Return [x, y] of the center of cell containing provided text 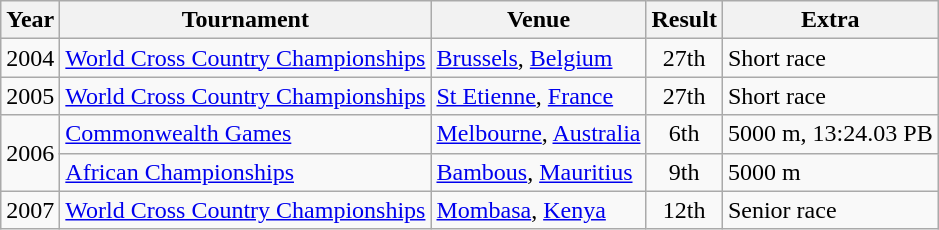
6th [684, 134]
St Etienne, France [538, 96]
12th [684, 210]
2006 [30, 153]
Result [684, 20]
Melbourne, Australia [538, 134]
Year [30, 20]
Bambous, Mauritius [538, 172]
Tournament [246, 20]
Senior race [830, 210]
Venue [538, 20]
2004 [30, 58]
5000 m, 13:24.03 PB [830, 134]
Extra [830, 20]
2007 [30, 210]
Commonwealth Games [246, 134]
5000 m [830, 172]
Brussels, Belgium [538, 58]
African Championships [246, 172]
2005 [30, 96]
9th [684, 172]
Mombasa, Kenya [538, 210]
